Provide the [X, Y] coordinate of the cell's center where the given text is located.  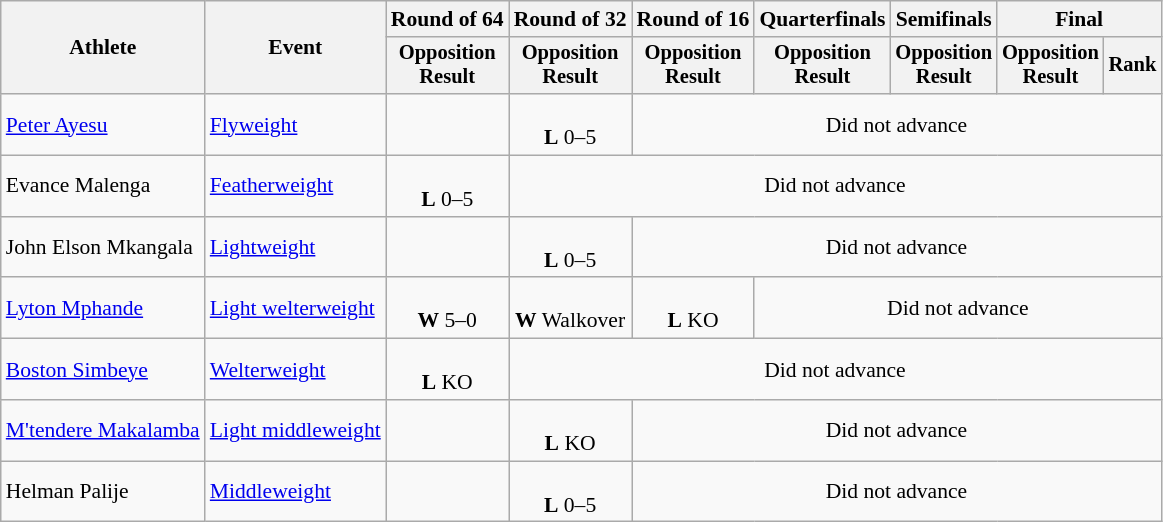
Quarterfinals [822, 19]
Round of 32 [570, 19]
W Walkover [570, 308]
Semifinals [944, 19]
Helman Palije [103, 492]
Athlete [103, 48]
Welterweight [296, 370]
Rank [1133, 66]
Round of 64 [448, 19]
Round of 16 [694, 19]
Peter Ayesu [103, 124]
Final [1079, 19]
Evance Malenga [103, 186]
Middleweight [296, 492]
Lyton Mphande [103, 308]
Lightweight [296, 248]
M'tendere Makalamba [103, 430]
W 5–0 [448, 308]
Event [296, 48]
Boston Simbeye [103, 370]
Featherweight [296, 186]
Light middleweight [296, 430]
John Elson Mkangala [103, 248]
Flyweight [296, 124]
Light welterweight [296, 308]
